Search for the cell housing the specified text and yield its (X, Y) center coordinate. 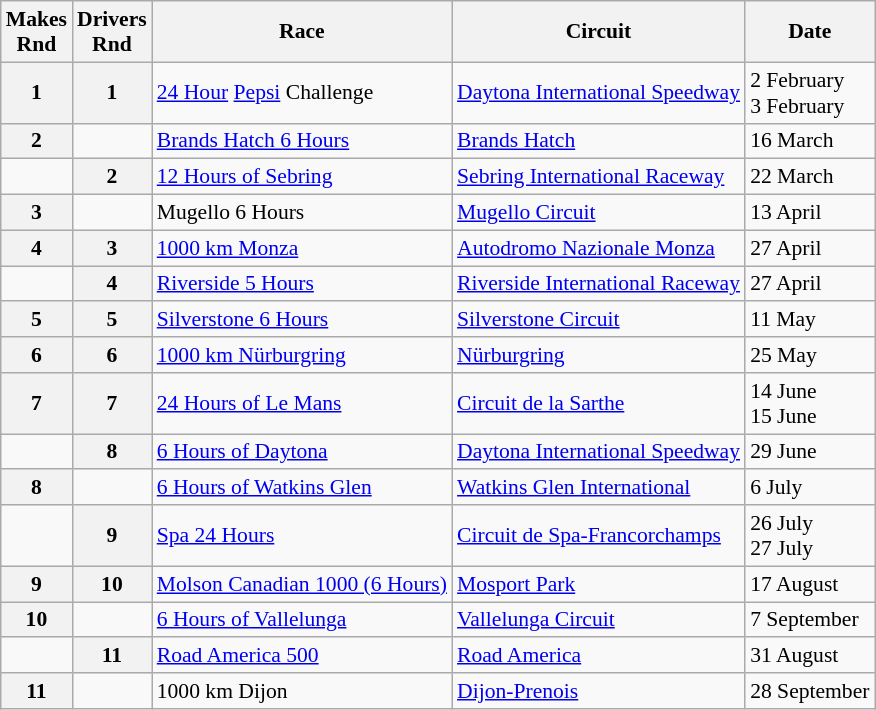
Brands Hatch 6 Hours (302, 141)
Mosport Park (598, 584)
24 Hours of Le Mans (302, 404)
6 Hours of Vallelunga (302, 620)
6 July (810, 488)
Sebring International Raceway (598, 177)
Riverside 5 Hours (302, 284)
25 May (810, 355)
26 July27 July (810, 536)
Mugello Circuit (598, 213)
2 February3 February (810, 92)
Autodromo Nazionale Monza (598, 248)
Silverstone Circuit (598, 320)
Vallelunga Circuit (598, 620)
Dijon-Prenois (598, 691)
16 March (810, 141)
Riverside International Raceway (598, 284)
24 Hour Pepsi Challenge (302, 92)
Nürburgring (598, 355)
Race (302, 32)
Circuit de Spa-Francorchamps (598, 536)
DriversRnd (112, 32)
Mugello 6 Hours (302, 213)
Brands Hatch (598, 141)
6 Hours of Watkins Glen (302, 488)
Molson Canadian 1000 (6 Hours) (302, 584)
29 June (810, 452)
Date (810, 32)
Circuit de la Sarthe (598, 404)
Circuit (598, 32)
13 April (810, 213)
7 September (810, 620)
1000 km Dijon (302, 691)
6 Hours of Daytona (302, 452)
14 June15 June (810, 404)
31 August (810, 656)
MakesRnd (36, 32)
Silverstone 6 Hours (302, 320)
Road America 500 (302, 656)
Watkins Glen International (598, 488)
22 March (810, 177)
11 May (810, 320)
17 August (810, 584)
1000 km Monza (302, 248)
Road America (598, 656)
1000 km Nürburgring (302, 355)
Spa 24 Hours (302, 536)
28 September (810, 691)
12 Hours of Sebring (302, 177)
